Extract the [x, y] coordinate from the center of the cell holding the provided text.  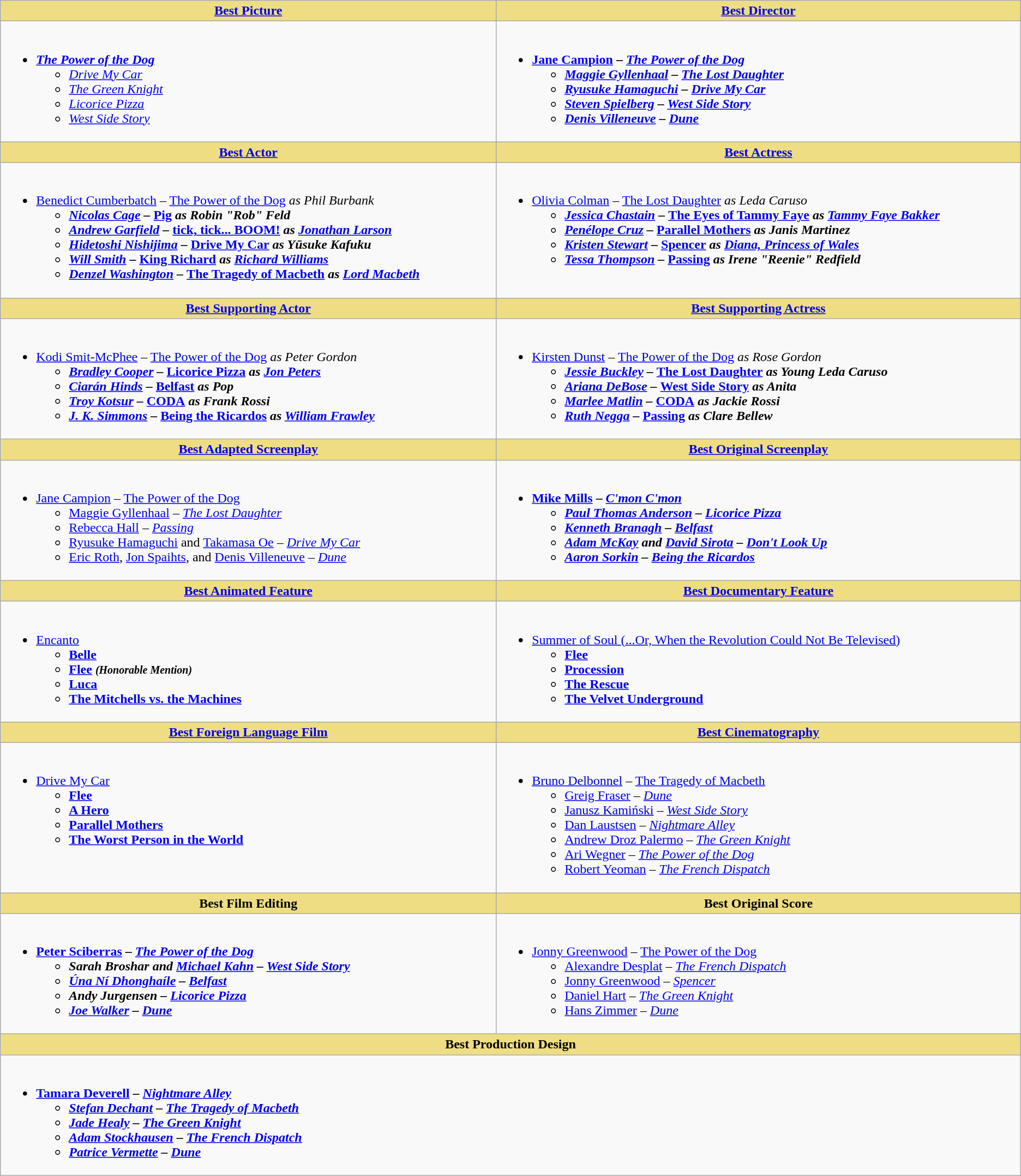
Best Film Editing [249, 903]
Best Documentary Feature [759, 591]
Summer of Soul (...Or, When the Revolution Could Not Be Televised)FleeProcessionThe RescueThe Velvet Underground [759, 661]
Best Picture [249, 11]
Best Original Screenplay [759, 449]
EncantoBelleFlee (Honorable Mention)LucaThe Mitchells vs. the Machines [249, 661]
Best Cinematography [759, 732]
Best Original Score [759, 903]
The Power of the DogDrive My CarThe Green KnightLicorice PizzaWest Side Story [249, 82]
Drive My CarFleeA HeroParallel MothersThe Worst Person in the World [249, 817]
Best Director [759, 11]
Best Animated Feature [249, 591]
Best Foreign Language Film [249, 732]
Best Actor [249, 152]
Best Supporting Actress [759, 308]
Best Supporting Actor [249, 308]
Best Actress [759, 152]
Best Production Design [510, 1045]
Best Adapted Screenplay [249, 449]
